Provide the [x, y] coordinate of the cell's center where the given text is located.  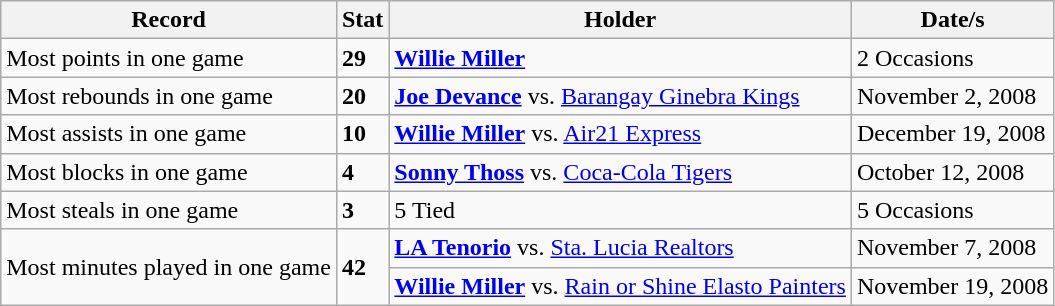
20 [362, 96]
October 12, 2008 [952, 172]
Willie Miller [620, 58]
Most points in one game [169, 58]
10 [362, 134]
Record [169, 20]
Date/s [952, 20]
Willie Miller vs. Air21 Express [620, 134]
Most steals in one game [169, 210]
Most rebounds in one game [169, 96]
5 Tied [620, 210]
LA Tenorio vs. Sta. Lucia Realtors [620, 248]
Most assists in one game [169, 134]
Sonny Thoss vs. Coca-Cola Tigers [620, 172]
December 19, 2008 [952, 134]
November 2, 2008 [952, 96]
29 [362, 58]
Willie Miller vs. Rain or Shine Elasto Painters [620, 286]
Joe Devance vs. Barangay Ginebra Kings [620, 96]
42 [362, 267]
2 Occasions [952, 58]
Most minutes played in one game [169, 267]
November 7, 2008 [952, 248]
Most blocks in one game [169, 172]
4 [362, 172]
3 [362, 210]
Holder [620, 20]
5 Occasions [952, 210]
November 19, 2008 [952, 286]
Stat [362, 20]
